Provide the [X, Y] coordinate of the cell's center where the given text is located.  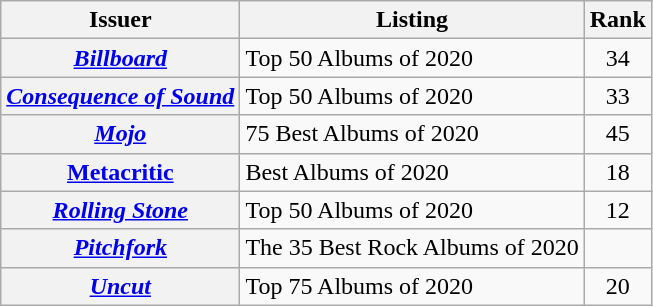
34 [618, 58]
Uncut [120, 286]
12 [618, 210]
Rank [618, 20]
Pitchfork [120, 248]
Consequence of Sound [120, 96]
33 [618, 96]
Billboard [120, 58]
20 [618, 286]
Top 75 Albums of 2020 [412, 286]
Mojo [120, 134]
The 35 Best Rock Albums of 2020 [412, 248]
Rolling Stone [120, 210]
Listing [412, 20]
18 [618, 172]
75 Best Albums of 2020 [412, 134]
45 [618, 134]
Issuer [120, 20]
Metacritic [120, 172]
Best Albums of 2020 [412, 172]
